Find where the given text appears and provide that cell's center as (X, Y) coordinate. 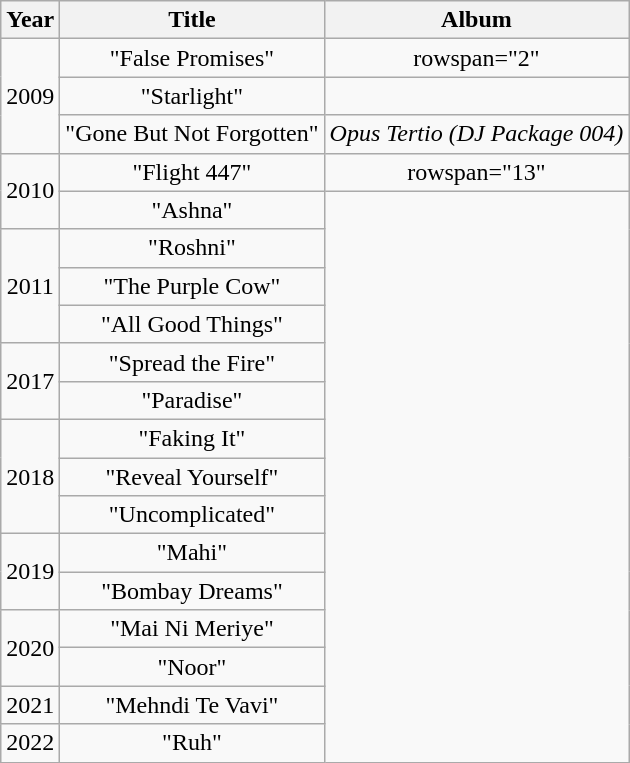
"Bombay Dreams" (192, 591)
2021 (30, 705)
"All Good Things" (192, 324)
2022 (30, 743)
"Starlight" (192, 96)
"Gone But Not Forgotten" (192, 134)
"Uncomplicated" (192, 515)
"Spread the Fire" (192, 362)
2009 (30, 96)
Album (476, 20)
"Reveal Yourself" (192, 477)
2020 (30, 648)
"Ashna" (192, 210)
2017 (30, 381)
"Roshni" (192, 248)
2011 (30, 286)
"Paradise" (192, 400)
"Mahi" (192, 553)
"Mehndi Te Vavi" (192, 705)
"Faking It" (192, 438)
"Flight 447" (192, 172)
2019 (30, 572)
2018 (30, 476)
rowspan="2" (476, 58)
"Noor" (192, 667)
Year (30, 20)
"Ruh" (192, 743)
rowspan="13" (476, 172)
Title (192, 20)
"The Purple Cow" (192, 286)
2010 (30, 191)
Opus Tertio (DJ Package 004) (476, 134)
"Mai Ni Meriye" (192, 629)
"False Promises" (192, 58)
